Return the [x, y] coordinate for the center point of the cell that contains the specified text.  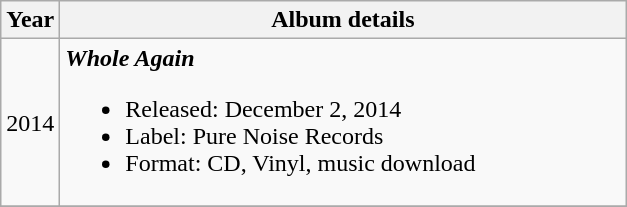
2014 [30, 122]
Year [30, 20]
Album details [343, 20]
Whole AgainReleased: December 2, 2014Label: Pure Noise RecordsFormat: CD, Vinyl, music download [343, 122]
